Identify which cell holds the provided text, then report its (X, Y) central coordinate. 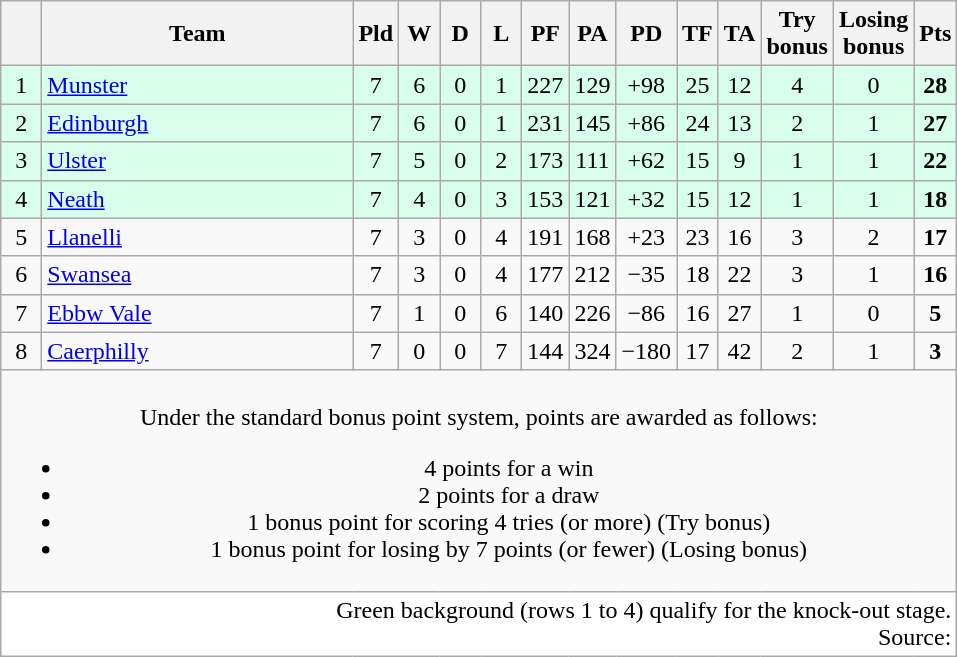
121 (592, 199)
24 (698, 123)
−86 (646, 313)
9 (740, 161)
+62 (646, 161)
Caerphilly (198, 351)
144 (546, 351)
227 (546, 85)
111 (592, 161)
Green background (rows 1 to 4) qualify for the knock-out stage.Source: (479, 624)
153 (546, 199)
PF (546, 34)
28 (936, 85)
+23 (646, 237)
Pld (376, 34)
25 (698, 85)
−35 (646, 275)
+86 (646, 123)
129 (592, 85)
+98 (646, 85)
Llanelli (198, 237)
−180 (646, 351)
191 (546, 237)
Swansea (198, 275)
Edinburgh (198, 123)
145 (592, 123)
TF (698, 34)
8 (22, 351)
231 (546, 123)
23 (698, 237)
Ulster (198, 161)
324 (592, 351)
42 (740, 351)
L (502, 34)
168 (592, 237)
TA (740, 34)
212 (592, 275)
Ebbw Vale (198, 313)
W (420, 34)
Losing bonus (873, 34)
13 (740, 123)
+32 (646, 199)
Pts (936, 34)
177 (546, 275)
140 (546, 313)
226 (592, 313)
173 (546, 161)
Munster (198, 85)
Team (198, 34)
Try bonus (797, 34)
D (460, 34)
Neath (198, 199)
PD (646, 34)
PA (592, 34)
